Extract the (X, Y) coordinate from the center of the cell holding the provided text.  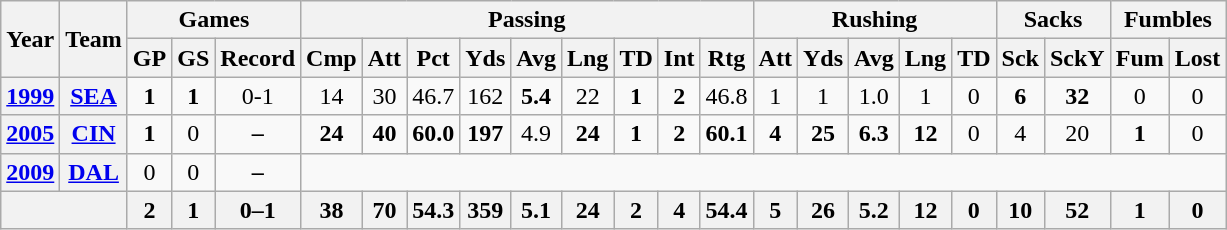
Rushing (874, 20)
Team (94, 39)
5.1 (536, 210)
20 (1077, 134)
Games (214, 20)
60.1 (726, 134)
6.3 (874, 134)
4.9 (536, 134)
5 (775, 210)
Lost (1197, 58)
46.8 (726, 96)
5.4 (536, 96)
46.7 (434, 96)
54.4 (726, 210)
Fum (1140, 58)
2009 (30, 172)
52 (1077, 210)
14 (332, 96)
SEA (94, 96)
54.3 (434, 210)
25 (822, 134)
1999 (30, 96)
60.0 (434, 134)
10 (1020, 210)
GS (194, 58)
Pct (434, 58)
Int (679, 58)
0–1 (258, 210)
Sacks (1053, 20)
30 (384, 96)
5.2 (874, 210)
359 (486, 210)
DAL (94, 172)
SckY (1077, 58)
GP (149, 58)
Record (258, 58)
32 (1077, 96)
Passing (528, 20)
197 (486, 134)
26 (822, 210)
1.0 (874, 96)
0-1 (258, 96)
2005 (30, 134)
CIN (94, 134)
6 (1020, 96)
Rtg (726, 58)
162 (486, 96)
70 (384, 210)
Fumbles (1168, 20)
38 (332, 210)
40 (384, 134)
22 (587, 96)
Cmp (332, 58)
Year (30, 39)
Sck (1020, 58)
